Extract the [X, Y] coordinate from the center of the cell holding the provided text.  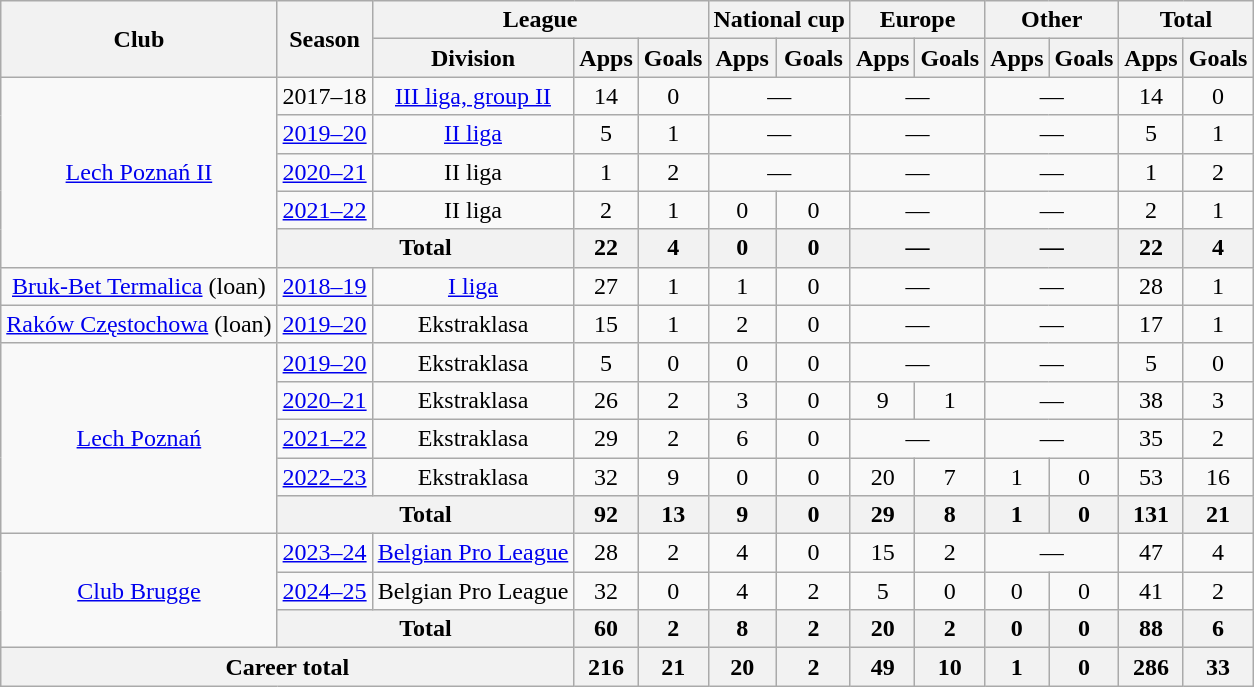
2024–25 [324, 591]
Season [324, 39]
92 [606, 515]
60 [606, 629]
286 [1151, 667]
III liga, group II [473, 96]
Lech Poznań II [139, 172]
53 [1151, 477]
13 [673, 515]
10 [950, 667]
17 [1151, 324]
Career total [288, 667]
I liga [473, 286]
33 [1218, 667]
League [540, 20]
49 [882, 667]
Other [1052, 20]
216 [606, 667]
27 [606, 286]
2018–19 [324, 286]
88 [1151, 629]
7 [950, 477]
Division [473, 58]
131 [1151, 515]
2022–23 [324, 477]
47 [1151, 553]
Raków Częstochowa (loan) [139, 324]
Lech Poznań [139, 438]
35 [1151, 438]
38 [1151, 400]
2017–18 [324, 96]
National cup [779, 20]
26 [606, 400]
Bruk-Bet Termalica (loan) [139, 286]
16 [1218, 477]
2023–24 [324, 553]
Europe [917, 20]
41 [1151, 591]
Club [139, 39]
Club Brugge [139, 591]
